Find where the given text appears and provide that cell's center as (X, Y) coordinate. 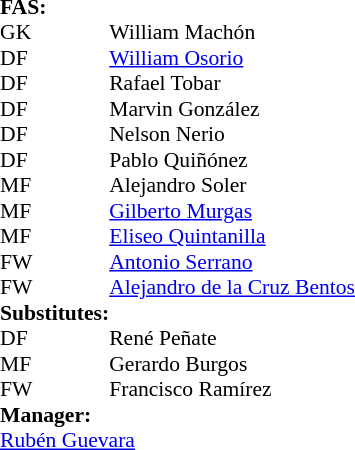
Pablo Quiñónez (232, 160)
GK (28, 33)
William Machón (232, 33)
Nelson Nerio (232, 135)
Francisco Ramírez (232, 389)
Gilberto Murgas (232, 211)
Marvin González (232, 109)
Rafael Tobar (232, 83)
Gerardo Burgos (232, 364)
René Peñate (232, 339)
Eliseo Quintanilla (232, 237)
Antonio Serrano (232, 262)
William Osorio (232, 58)
Alejandro de la Cruz Bentos (232, 287)
Manager: (178, 415)
Substitutes: (54, 313)
Alejandro Soler (232, 185)
